Scan for the cell matching the given text and deliver its [X, Y] coordinate at center. 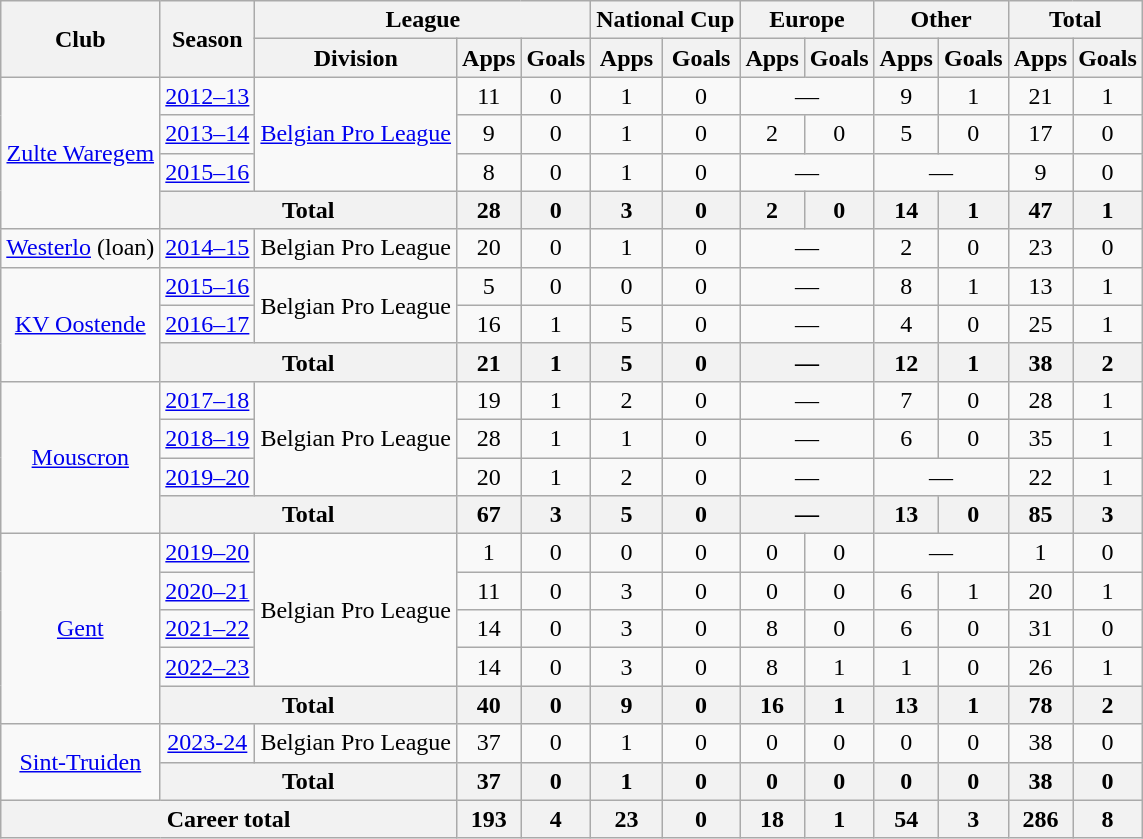
Season [208, 39]
Westerlo (loan) [80, 248]
2020–21 [208, 591]
193 [489, 819]
2016–17 [208, 324]
35 [1040, 438]
18 [772, 819]
286 [1040, 819]
25 [1040, 324]
78 [1040, 705]
26 [1040, 667]
National Cup [666, 20]
67 [489, 515]
League [423, 20]
85 [1040, 515]
7 [906, 400]
Zulte Waregem [80, 153]
47 [1040, 210]
Division [356, 58]
Gent [80, 629]
Other [941, 20]
2021–22 [208, 629]
KV Oostende [80, 324]
2017–18 [208, 400]
31 [1040, 629]
Sint-Truiden [80, 762]
40 [489, 705]
Career total [229, 819]
2022–23 [208, 667]
2013–14 [208, 134]
Mouscron [80, 457]
2012–13 [208, 96]
19 [489, 400]
2023-24 [208, 743]
12 [906, 362]
2018–19 [208, 438]
2014–15 [208, 248]
54 [906, 819]
22 [1040, 477]
Europe [807, 20]
17 [1040, 134]
Club [80, 39]
